Determine the [X, Y] coordinate at the center of the cell enclosing the given text.  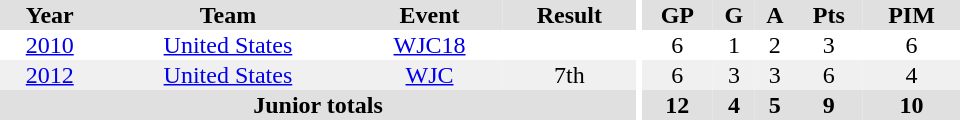
1 [734, 45]
2 [775, 45]
Pts [829, 15]
2010 [50, 45]
12 [678, 105]
2012 [50, 75]
A [775, 15]
5 [775, 105]
G [734, 15]
Event [429, 15]
Junior totals [318, 105]
7th [570, 75]
WJC [429, 75]
Year [50, 15]
WJC18 [429, 45]
10 [912, 105]
Result [570, 15]
GP [678, 15]
Team [228, 15]
9 [829, 105]
PIM [912, 15]
